Capture the cell that displays the provided text and extract its (x, y) central coordinate. 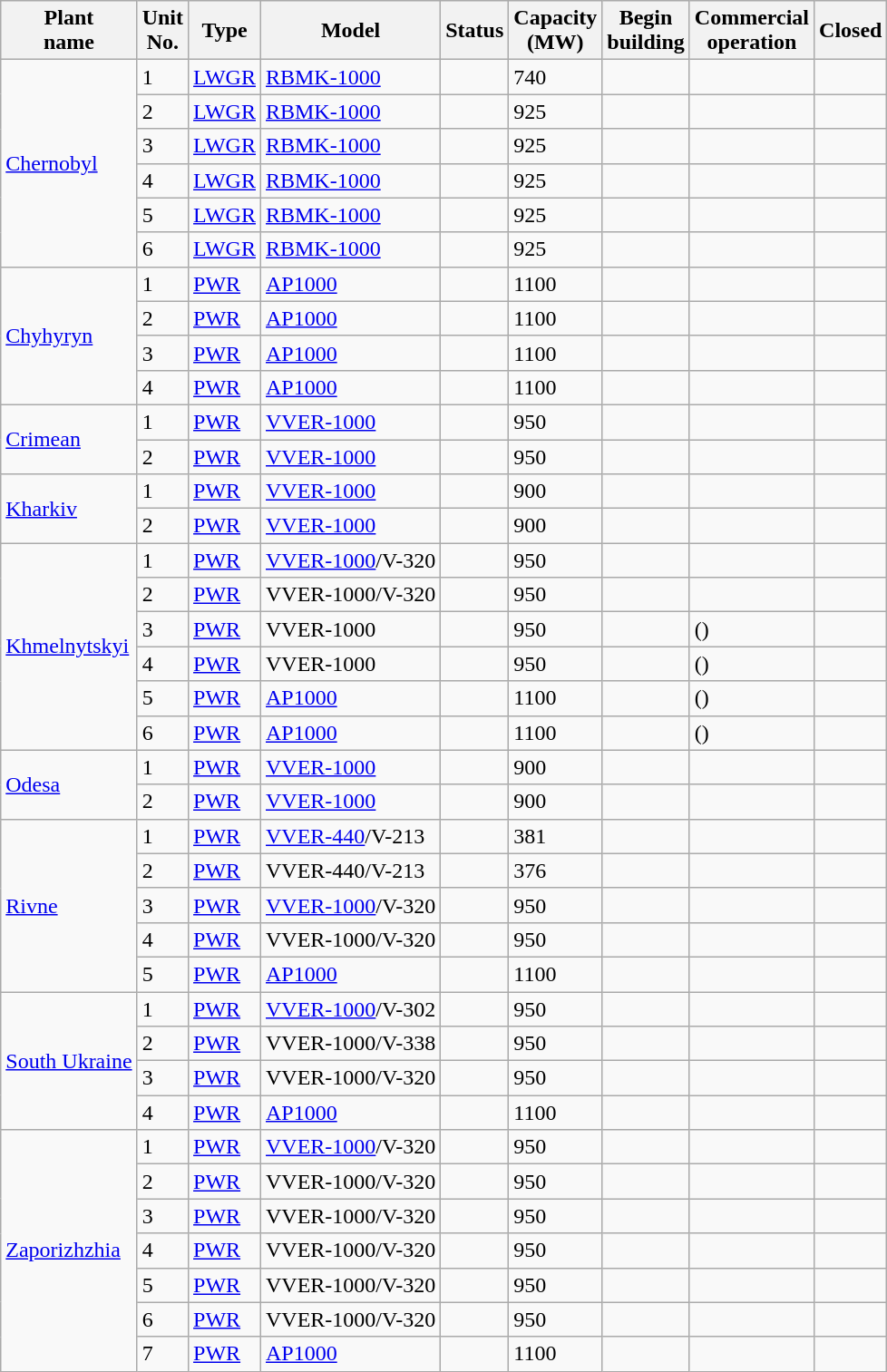
Chernobyl (69, 163)
UnitNo. (162, 31)
Status (475, 31)
VVER-1000/V-302 (350, 1009)
Beginbuilding (646, 31)
Chyhyryn (69, 336)
Khmelnytskyi (69, 647)
381 (555, 836)
Odesa (69, 784)
Crimean (69, 439)
376 (555, 871)
Plantname (69, 31)
Zaporizhzhia (69, 1250)
Rivne (69, 905)
Closed (851, 31)
Commercialoperation (751, 31)
VVER-1000/V-338 (350, 1044)
740 (555, 77)
Kharkiv (69, 509)
7 (162, 1354)
Type (225, 31)
Model (350, 31)
South Ukraine (69, 1061)
Capacity(MW) (555, 31)
